Detect which cell encompasses the target text, then output its (x, y) center coordinate. 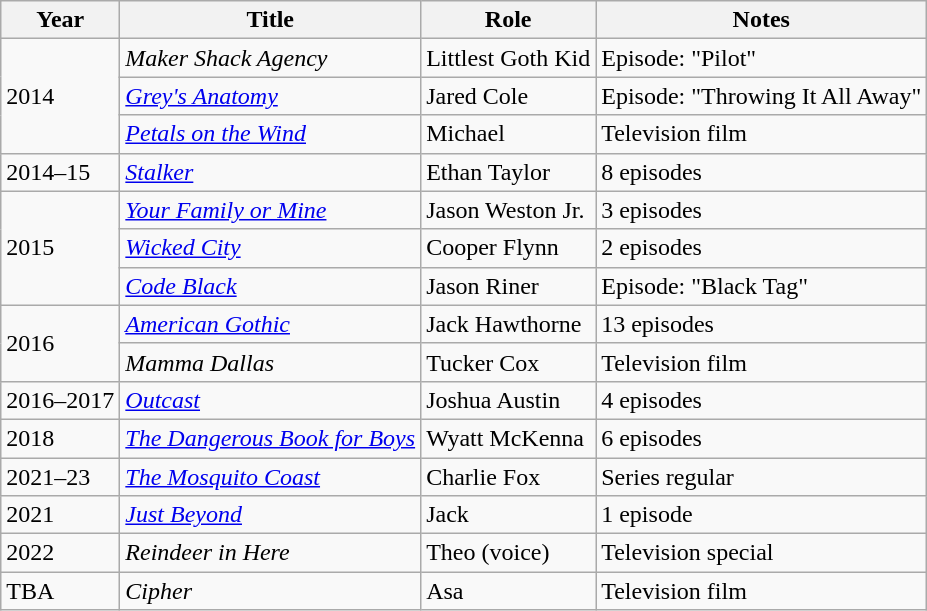
Tucker Cox (508, 362)
TBA (60, 591)
Episode: "Black Tag" (762, 286)
Littlest Goth Kid (508, 58)
2014–15 (60, 172)
Your Family or Mine (270, 210)
Mamma Dallas (270, 362)
Wyatt McKenna (508, 438)
2015 (60, 248)
Notes (762, 20)
Episode: "Pilot" (762, 58)
The Mosquito Coast (270, 477)
Just Beyond (270, 515)
Series regular (762, 477)
4 episodes (762, 400)
Reindeer in Here (270, 553)
Cooper Flynn (508, 248)
2021 (60, 515)
Year (60, 20)
Title (270, 20)
6 episodes (762, 438)
2016–2017 (60, 400)
American Gothic (270, 324)
2018 (60, 438)
Jack Hawthorne (508, 324)
Jared Cole (508, 96)
Asa (508, 591)
13 episodes (762, 324)
2 episodes (762, 248)
3 episodes (762, 210)
Jason Riner (508, 286)
8 episodes (762, 172)
Jack (508, 515)
Jason Weston Jr. (508, 210)
The Dangerous Book for Boys (270, 438)
Stalker (270, 172)
Cipher (270, 591)
Maker Shack Agency (270, 58)
Wicked City (270, 248)
2021–23 (60, 477)
Outcast (270, 400)
2022 (60, 553)
Code Black (270, 286)
2014 (60, 96)
1 episode (762, 515)
Charlie Fox (508, 477)
Episode: "Throwing It All Away" (762, 96)
Michael (508, 134)
Joshua Austin (508, 400)
Theo (voice) (508, 553)
Ethan Taylor (508, 172)
Role (508, 20)
Television special (762, 553)
Grey's Anatomy (270, 96)
2016 (60, 343)
Petals on the Wind (270, 134)
